Capture the cell that displays the provided text and extract its (X, Y) central coordinate. 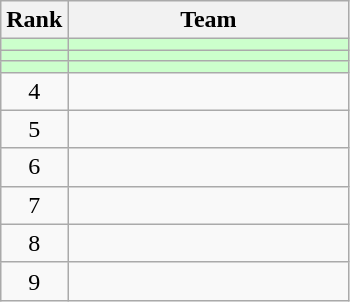
9 (34, 281)
6 (34, 167)
5 (34, 129)
Rank (34, 20)
Team (208, 20)
7 (34, 205)
8 (34, 243)
4 (34, 91)
